Output the [x, y] coordinate of the center of the cell containing the given text.  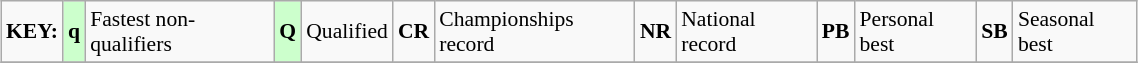
Personal best [916, 32]
q [74, 32]
PB [836, 32]
Q [288, 32]
Championships record [534, 32]
NR [656, 32]
SB [994, 32]
Qualified [347, 32]
Seasonal best [1075, 32]
CR [414, 32]
National record [746, 32]
Fastest non-qualifiers [180, 32]
KEY: [32, 32]
